Detect which cell encompasses the target text, then output its [X, Y] center coordinate. 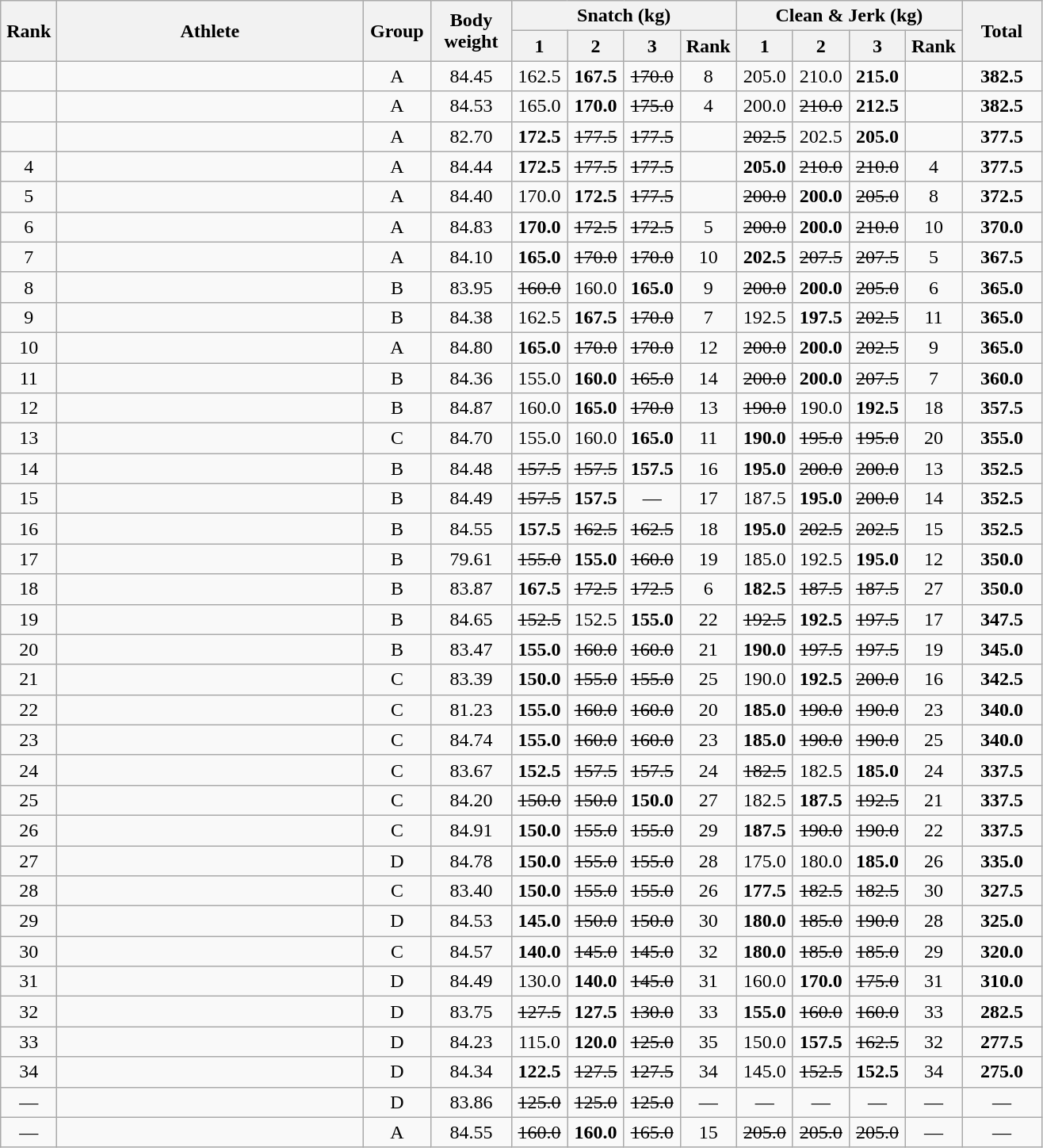
84.80 [471, 347]
367.5 [1002, 257]
84.36 [471, 378]
84.23 [471, 1042]
83.40 [471, 891]
84.91 [471, 830]
Clean & Jerk (kg) [849, 16]
83.67 [471, 770]
83.47 [471, 649]
282.5 [1002, 1012]
122.5 [539, 1072]
320.0 [1002, 951]
Group [397, 31]
115.0 [539, 1042]
84.65 [471, 619]
84.83 [471, 227]
83.75 [471, 1012]
335.0 [1002, 860]
342.5 [1002, 679]
Athlete [210, 31]
84.40 [471, 197]
355.0 [1002, 438]
84.78 [471, 860]
84.34 [471, 1072]
84.44 [471, 166]
84.38 [471, 317]
84.57 [471, 951]
327.5 [1002, 891]
275.0 [1002, 1072]
82.70 [471, 136]
84.48 [471, 469]
83.86 [471, 1102]
84.10 [471, 257]
84.87 [471, 408]
360.0 [1002, 378]
370.0 [1002, 227]
35 [709, 1042]
84.20 [471, 800]
84.74 [471, 740]
347.5 [1002, 619]
372.5 [1002, 197]
120.0 [596, 1042]
83.39 [471, 679]
357.5 [1002, 408]
Total [1002, 31]
81.23 [471, 710]
79.61 [471, 559]
83.95 [471, 287]
345.0 [1002, 649]
84.45 [471, 76]
325.0 [1002, 921]
277.5 [1002, 1042]
215.0 [877, 76]
310.0 [1002, 982]
Snatch (kg) [624, 16]
Body weight [471, 31]
84.70 [471, 438]
83.87 [471, 589]
212.5 [877, 106]
